Locate the cell with the specified text and output its (X, Y) center coordinate. 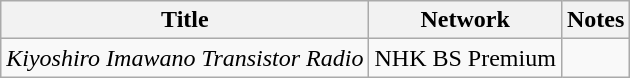
Notes (595, 20)
Title (185, 20)
Network (465, 20)
Kiyoshiro Imawano Transistor Radio (185, 58)
NHK BS Premium (465, 58)
